Find where the given text appears and provide that cell's center as [x, y] coordinate. 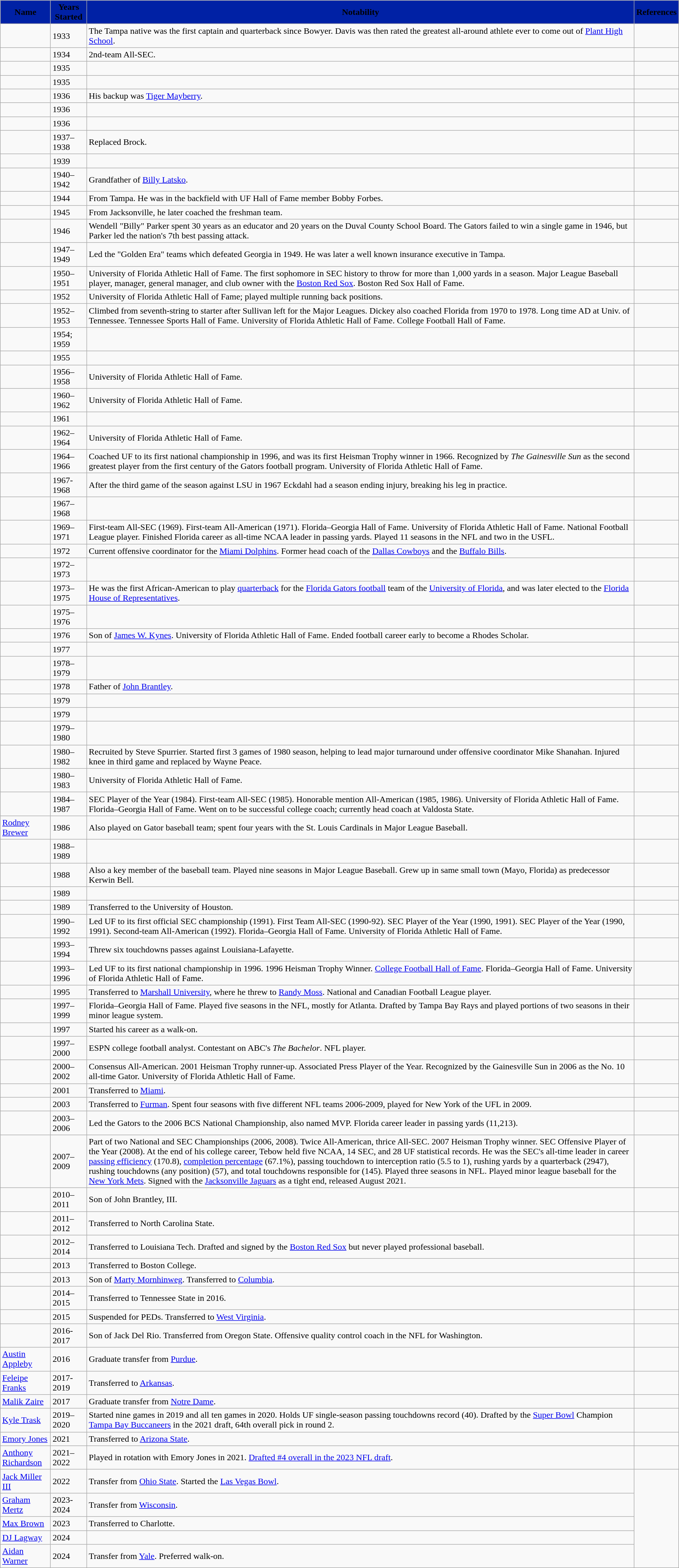
Replaced Brock. [361, 142]
2003 [69, 1104]
2001 [69, 1090]
1939 [69, 161]
2003–2006 [69, 1123]
Transferred to Miami. [361, 1090]
1977 [69, 649]
2021 [69, 1439]
Transferred to Charlotte. [361, 1523]
Suspended for PEDs. Transferred to West Virginia. [361, 1317]
Started his career as a walk-on. [361, 1029]
Transferred to Tennessee State in 2016. [361, 1298]
Transferred to the University of Houston. [361, 907]
ESPN college football analyst. Contestant on ABC's The Bachelor. NFL player. [361, 1048]
Current offensive coordinator for the Miami Dolphins. Former head coach of the Dallas Cowboys and the Buffalo Bills. [361, 551]
Transferred to Arkansas. [361, 1383]
1976 [69, 636]
1961 [69, 419]
1947–1949 [69, 255]
Jack Miller III [25, 1481]
Emory Jones [25, 1439]
Years Started [69, 12]
Graduate transfer from Purdue. [361, 1359]
1946 [69, 231]
2021–2022 [69, 1458]
Notability [361, 12]
His backup was Tiger Mayberry. [361, 96]
1945 [69, 212]
Transferred to North Carolina State. [361, 1223]
1978 [69, 687]
2023 [69, 1523]
2019–2020 [69, 1420]
Led the "Golden Era" teams which defeated Georgia in 1949. He was later a well known insurance executive in Tampa. [361, 255]
Transfer from Wisconsin. [361, 1505]
Transferred to Furman. Spent four seasons with five different NFL teams 2006-2009, played for New York of the UFL in 2009. [361, 1104]
1988–1989 [69, 851]
Father of John Brantley. [361, 687]
Also played on Gator baseball team; spent four years with the St. Louis Cardinals in Major League Baseball. [361, 828]
2012–2014 [69, 1247]
1962–1964 [69, 438]
1997–1999 [69, 1010]
1967–1968 [69, 508]
1993–1996 [69, 973]
1955 [69, 358]
1997–2000 [69, 1048]
Feleipe Franks [25, 1383]
1993–1994 [69, 950]
Aidan Warner [25, 1556]
Transferred to Arizona State. [361, 1439]
DJ Lagway [25, 1537]
University of Florida Athletic Hall of Fame; played multiple running back positions. [361, 297]
1978–1979 [69, 668]
From Tampa. He was in the backfield with UF Hall of Fame member Bobby Forbes. [361, 198]
1973–1975 [69, 593]
Played in rotation with Emory Jones in 2021. Drafted #4 overall in the 2023 NFL draft. [361, 1458]
2nd-team All-SEC. [361, 54]
1969–1971 [69, 532]
Transferred to Boston College. [361, 1266]
1988 [69, 875]
Transferred to Marshall University, where he threw to Randy Moss. National and Canadian Football League player. [361, 992]
1960–1962 [69, 400]
2016 [69, 1359]
Rodney Brewer [25, 828]
2000–2002 [69, 1071]
1967-1968 [69, 485]
References [657, 12]
1933 [69, 36]
Name [25, 12]
1937–1938 [69, 142]
Grandfather of Billy Latsko. [361, 179]
2017-2019 [69, 1383]
1979–1980 [69, 733]
Son of John Brantley, III. [361, 1199]
1972 [69, 551]
2011–2012 [69, 1223]
1952 [69, 297]
Anthony Richardson [25, 1458]
1986 [69, 828]
Austin Appleby [25, 1359]
1940–1942 [69, 179]
After the third game of the season against LSU in 1967 Eckdahl had a season ending injury, breaking his leg in practice. [361, 485]
Son of Marty Mornhinweg. Transferred to Columbia. [361, 1279]
Transfer from Ohio State. Started the Las Vegas Bowl. [361, 1481]
2023-2024 [69, 1505]
1975–1976 [69, 617]
1952–1953 [69, 316]
2017 [69, 1401]
From Jacksonville, he later coached the freshman team. [361, 212]
1980–1982 [69, 756]
2010–2011 [69, 1199]
1990–1992 [69, 926]
Kyle Trask [25, 1420]
Transferred to Louisiana Tech. Drafted and signed by the Boston Red Sox but never played professional baseball. [361, 1247]
Graham Mertz [25, 1505]
2007–2009 [69, 1161]
1980–1983 [69, 780]
1984–1987 [69, 804]
Transfer from Yale. Preferred walk-on. [361, 1556]
1954; 1959 [69, 339]
2015 [69, 1317]
Max Brown [25, 1523]
Led the Gators to the 2006 BCS National Championship, also named MVP. Florida career leader in passing yards (11,213). [361, 1123]
2016-2017 [69, 1336]
2014–2015 [69, 1298]
Son of James W. Kynes. University of Florida Athletic Hall of Fame. Ended football career early to become a Rhodes Scholar. [361, 636]
Son of Jack Del Rio. Transferred from Oregon State. Offensive quality control coach in the NFL for Washington. [361, 1336]
1972–1973 [69, 570]
1956–1958 [69, 377]
1934 [69, 54]
Malik Zaire [25, 1401]
1997 [69, 1029]
2022 [69, 1481]
Threw six touchdowns passes against Louisiana-Lafayette. [361, 950]
Graduate transfer from Notre Dame. [361, 1401]
1944 [69, 198]
1964–1966 [69, 461]
1950–1951 [69, 278]
1995 [69, 992]
